Find where the given text appears and provide that cell's center as [x, y] coordinate. 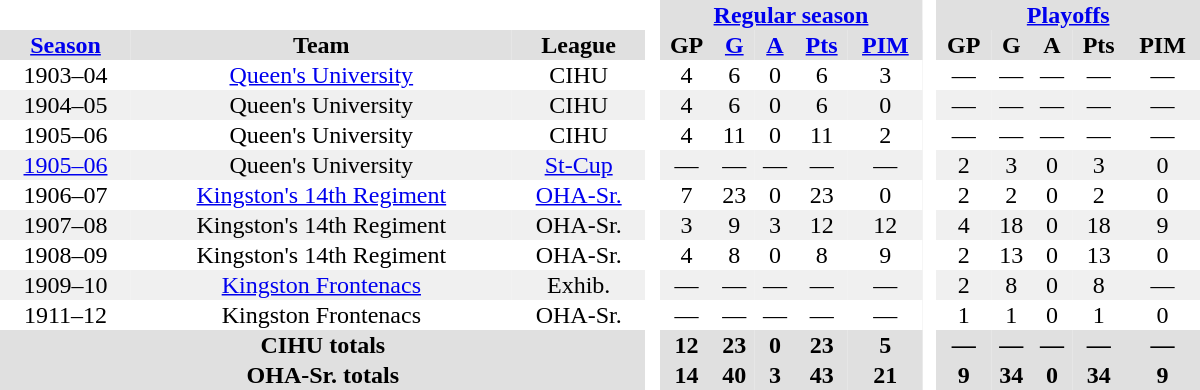
Team [322, 45]
1903–04 [66, 75]
7 [686, 195]
1906–07 [66, 195]
OHA-Sr. totals [323, 375]
1911–12 [66, 315]
Exhib. [579, 285]
Playoffs [1068, 15]
1909–10 [66, 285]
League [579, 45]
14 [686, 375]
21 [886, 375]
5 [886, 345]
40 [734, 375]
Season [66, 45]
1904–05 [66, 105]
Regular season [791, 15]
1907–08 [66, 225]
St-Cup [579, 165]
CIHU totals [323, 345]
1908–09 [66, 255]
43 [822, 375]
